Provide the [x, y] coordinate of the cell's center where the given text is located.  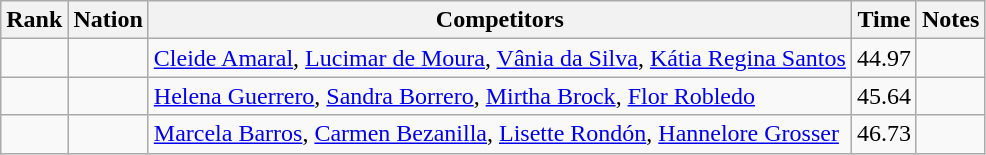
46.73 [884, 134]
Helena Guerrero, Sandra Borrero, Mirtha Brock, Flor Robledo [500, 96]
Cleide Amaral, Lucimar de Moura, Vânia da Silva, Kátia Regina Santos [500, 58]
Competitors [500, 20]
45.64 [884, 96]
Time [884, 20]
Nation [108, 20]
Notes [950, 20]
Marcela Barros, Carmen Bezanilla, Lisette Rondón, Hannelore Grosser [500, 134]
Rank [34, 20]
44.97 [884, 58]
